Search for the cell housing the specified text and yield its [X, Y] center coordinate. 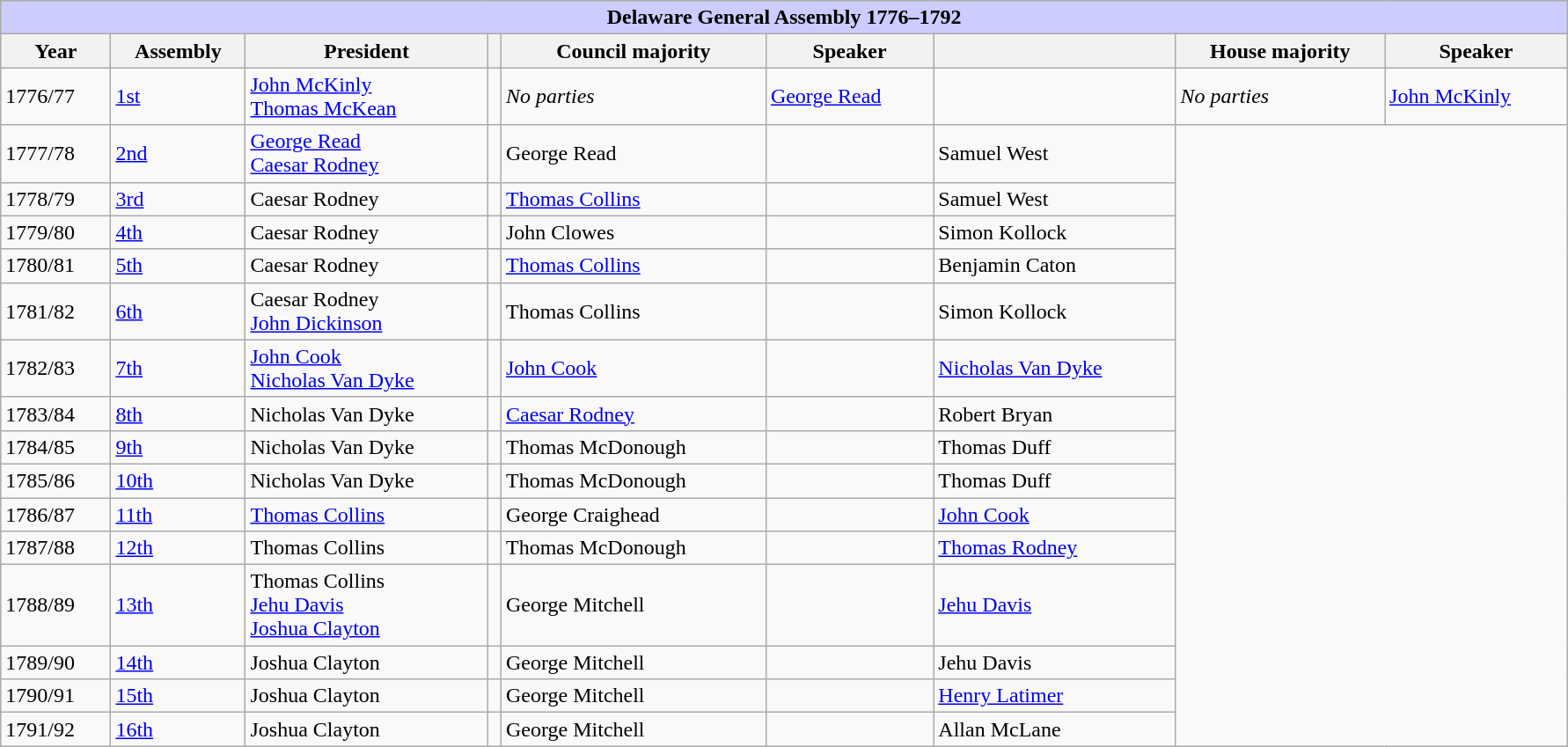
5th [178, 266]
Caesar RodneyJohn Dickinson [366, 311]
2nd [178, 153]
1778/79 [56, 199]
Council majority [634, 51]
1776/77 [56, 97]
Allan McLane [1054, 729]
John McKinly [1476, 97]
Henry Latimer [1054, 696]
1781/82 [56, 311]
7th [178, 368]
1784/85 [56, 447]
1790/91 [56, 696]
John CookNicholas Van Dyke [366, 368]
1788/89 [56, 605]
House majority [1280, 51]
Year [56, 51]
15th [178, 696]
12th [178, 548]
Robert Bryan [1054, 414]
1787/88 [56, 548]
1783/84 [56, 414]
9th [178, 447]
16th [178, 729]
Thomas CollinsJehu DavisJoshua Clayton [366, 605]
8th [178, 414]
Thomas Rodney [1054, 548]
George Craighead [634, 515]
1789/90 [56, 663]
14th [178, 663]
Benjamin Caton [1054, 266]
13th [178, 605]
6th [178, 311]
1791/92 [56, 729]
1st [178, 97]
1777/78 [56, 153]
Assembly [178, 51]
President [366, 51]
John Clowes [634, 232]
1780/81 [56, 266]
Delaware General Assembly 1776–1792 [785, 18]
John McKinlyThomas McKean [366, 97]
3rd [178, 199]
1779/80 [56, 232]
4th [178, 232]
George ReadCaesar Rodney [366, 153]
1786/87 [56, 515]
10th [178, 480]
11th [178, 515]
1785/86 [56, 480]
1782/83 [56, 368]
